Pinpoint the cell where the given text exists, returning its (X, Y) midpoint coordinate. 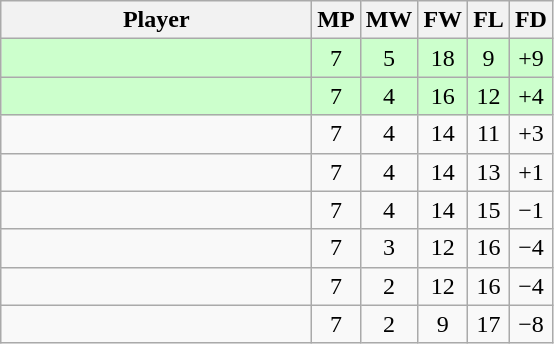
−8 (530, 324)
+1 (530, 172)
+4 (530, 96)
FD (530, 20)
3 (389, 248)
15 (489, 210)
+3 (530, 134)
FL (489, 20)
MW (389, 20)
18 (443, 58)
17 (489, 324)
MP (336, 20)
−1 (530, 210)
11 (489, 134)
13 (489, 172)
+9 (530, 58)
5 (389, 58)
Player (156, 20)
FW (443, 20)
